Scan for the cell matching the given text and deliver its [x, y] coordinate at center. 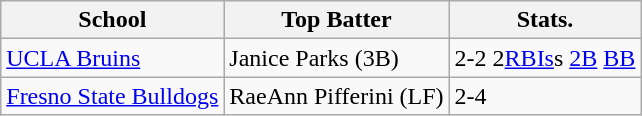
Top Batter [336, 20]
Fresno State Bulldogs [112, 96]
School [112, 20]
Stats. [545, 20]
Janice Parks (3B) [336, 58]
RaeAnn Pifferini (LF) [336, 96]
UCLA Bruins [112, 58]
2-4 [545, 96]
2-2 2RBIss 2B BB [545, 58]
